From the cell containing the given text, extract its center point as (X, Y) coordinate. 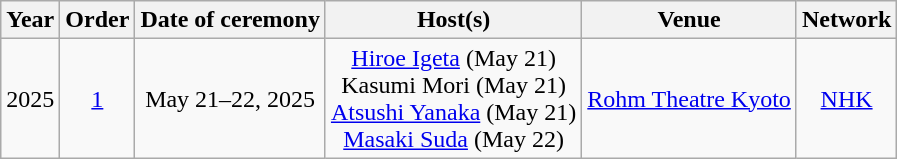
Host(s) (453, 20)
Hiroe Igeta (May 21)Kasumi Mori (May 21)Atsushi Yanaka (May 21)Masaki Suda (May 22) (453, 98)
Network (846, 20)
Rohm Theatre Kyoto (690, 98)
Order (98, 20)
2025 (30, 98)
May 21–22, 2025 (230, 98)
Date of ceremony (230, 20)
Venue (690, 20)
1 (98, 98)
NHK (846, 98)
Year (30, 20)
